Detect which cell encompasses the target text, then output its (x, y) center coordinate. 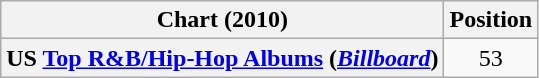
Position (491, 20)
53 (491, 58)
US Top R&B/Hip-Hop Albums (Billboard) (222, 58)
Chart (2010) (222, 20)
